Detect which cell encompasses the target text, then output its [x, y] center coordinate. 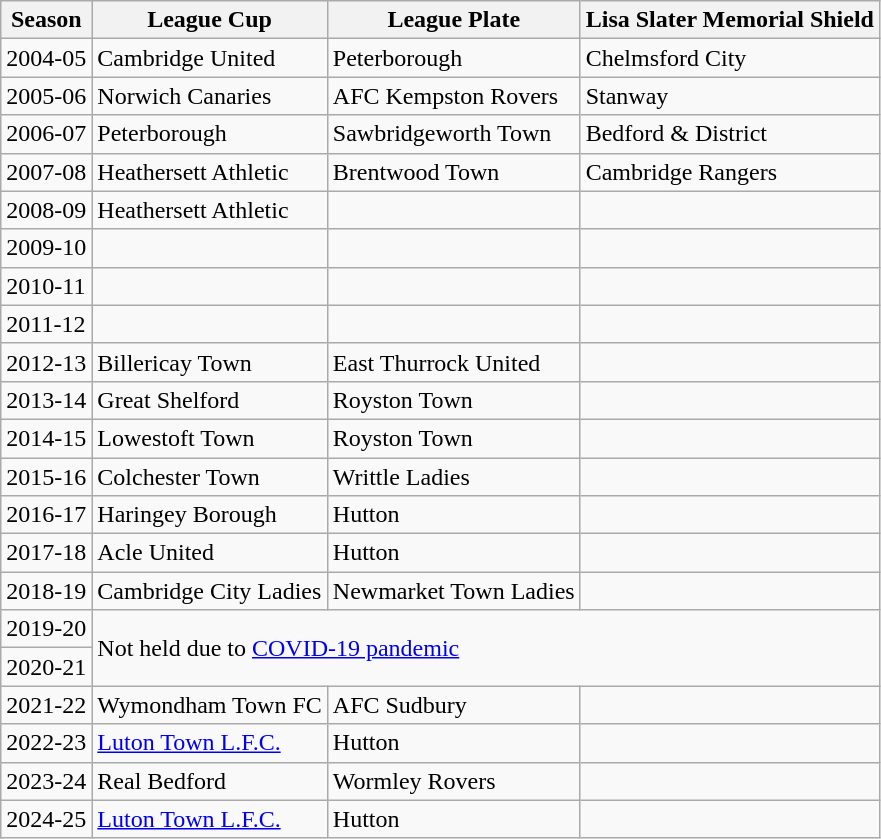
Writtle Ladies [454, 477]
Lowestoft Town [210, 438]
2010-11 [46, 286]
2016-17 [46, 515]
2008-09 [46, 210]
Real Bedford [210, 781]
AFC Sudbury [454, 705]
2017-18 [46, 553]
Chelmsford City [730, 58]
Norwich Canaries [210, 96]
AFC Kempston Rovers [454, 96]
Wymondham Town FC [210, 705]
2013-14 [46, 400]
2009-10 [46, 248]
Sawbridgeworth Town [454, 134]
2014-15 [46, 438]
2018-19 [46, 591]
Great Shelford [210, 400]
Acle United [210, 553]
2023-24 [46, 781]
Stanway [730, 96]
Newmarket Town Ladies [454, 591]
2006-07 [46, 134]
Bedford & District [730, 134]
2021-22 [46, 705]
East Thurrock United [454, 362]
2004-05 [46, 58]
Wormley Rovers [454, 781]
2012-13 [46, 362]
2005-06 [46, 96]
2007-08 [46, 172]
Billericay Town [210, 362]
2015-16 [46, 477]
Not held due to COVID-19 pandemic [486, 648]
Brentwood Town [454, 172]
Season [46, 20]
2011-12 [46, 324]
Colchester Town [210, 477]
Cambridge City Ladies [210, 591]
League Cup [210, 20]
Cambridge United [210, 58]
2024-25 [46, 819]
Lisa Slater Memorial Shield [730, 20]
Haringey Borough [210, 515]
2022-23 [46, 743]
2019-20 [46, 629]
League Plate [454, 20]
Cambridge Rangers [730, 172]
2020-21 [46, 667]
